Capture the cell that displays the provided text and extract its (x, y) central coordinate. 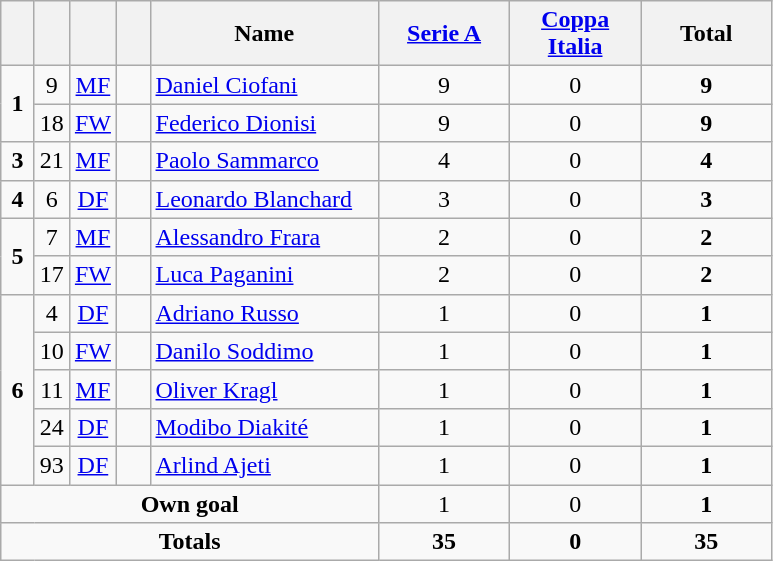
21 (52, 161)
Danilo Soddimo (264, 351)
Own goal (190, 503)
18 (52, 123)
Daniel Ciofani (264, 85)
24 (52, 427)
93 (52, 465)
Oliver Kragl (264, 389)
Alessandro Frara (264, 237)
7 (52, 237)
Luca Paganini (264, 275)
Modibo Diakité (264, 427)
Adriano Russo (264, 313)
Arlind Ajeti (264, 465)
17 (52, 275)
10 (52, 351)
11 (52, 389)
Federico Dionisi (264, 123)
Total (706, 34)
Coppa Italia (576, 34)
Serie A (444, 34)
5 (18, 256)
Paolo Sammarco (264, 161)
Totals (190, 542)
Leonardo Blanchard (264, 199)
Name (264, 34)
